Search for the cell housing the specified text and yield its (x, y) center coordinate. 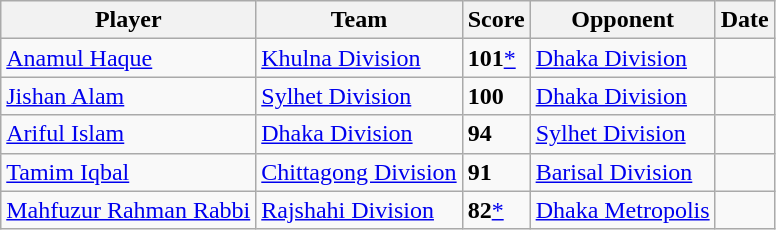
Anamul Haque (128, 58)
94 (496, 134)
Chittagong Division (359, 172)
91 (496, 172)
Rajshahi Division (359, 210)
Mahfuzur Rahman Rabbi (128, 210)
Score (496, 20)
Jishan Alam (128, 96)
Player (128, 20)
100 (496, 96)
Date (744, 20)
Khulna Division (359, 58)
101* (496, 58)
Opponent (622, 20)
Barisal Division (622, 172)
82* (496, 210)
Dhaka Metropolis (622, 210)
Tamim Iqbal (128, 172)
Team (359, 20)
Ariful Islam (128, 134)
